Scan for the cell matching the given text and deliver its (X, Y) coordinate at center. 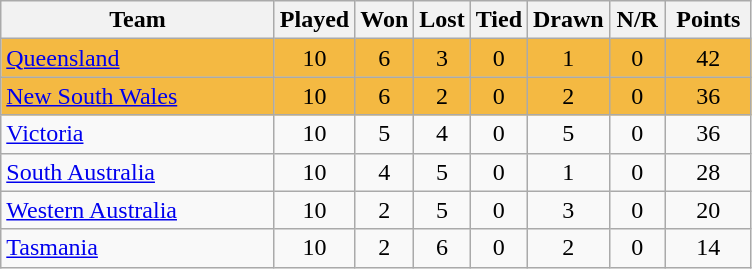
Victoria (138, 134)
Drawn (569, 20)
28 (708, 172)
South Australia (138, 172)
Tasmania (138, 248)
20 (708, 210)
N/R (637, 20)
Played (314, 20)
Team (138, 20)
42 (708, 58)
Queensland (138, 58)
New South Wales (138, 96)
Points (708, 20)
14 (708, 248)
Won (384, 20)
Tied (498, 20)
Lost (442, 20)
Western Australia (138, 210)
